Provide the (x, y) coordinate of the cell's center where the given text is located.  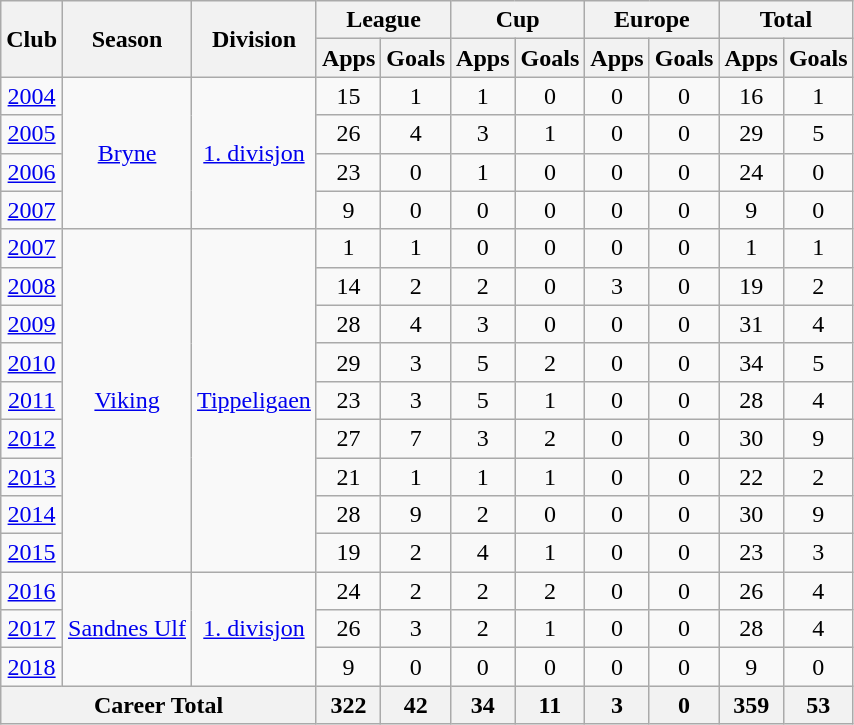
Tippeligaen (254, 400)
Europe (652, 20)
2006 (32, 172)
322 (348, 705)
2010 (32, 362)
2005 (32, 134)
27 (348, 438)
31 (751, 324)
Viking (128, 400)
2004 (32, 96)
Season (128, 39)
2012 (32, 438)
Career Total (159, 705)
16 (751, 96)
53 (818, 705)
2008 (32, 286)
2015 (32, 553)
2013 (32, 477)
15 (348, 96)
2014 (32, 515)
Total (786, 20)
359 (751, 705)
2016 (32, 591)
Bryne (128, 153)
League (383, 20)
42 (416, 705)
21 (348, 477)
2011 (32, 400)
14 (348, 286)
Cup (518, 20)
22 (751, 477)
2009 (32, 324)
Sandnes Ulf (128, 629)
11 (550, 705)
2017 (32, 629)
2018 (32, 667)
Division (254, 39)
Club (32, 39)
7 (416, 438)
